Locate the cell with the specified text and output its [x, y] center coordinate. 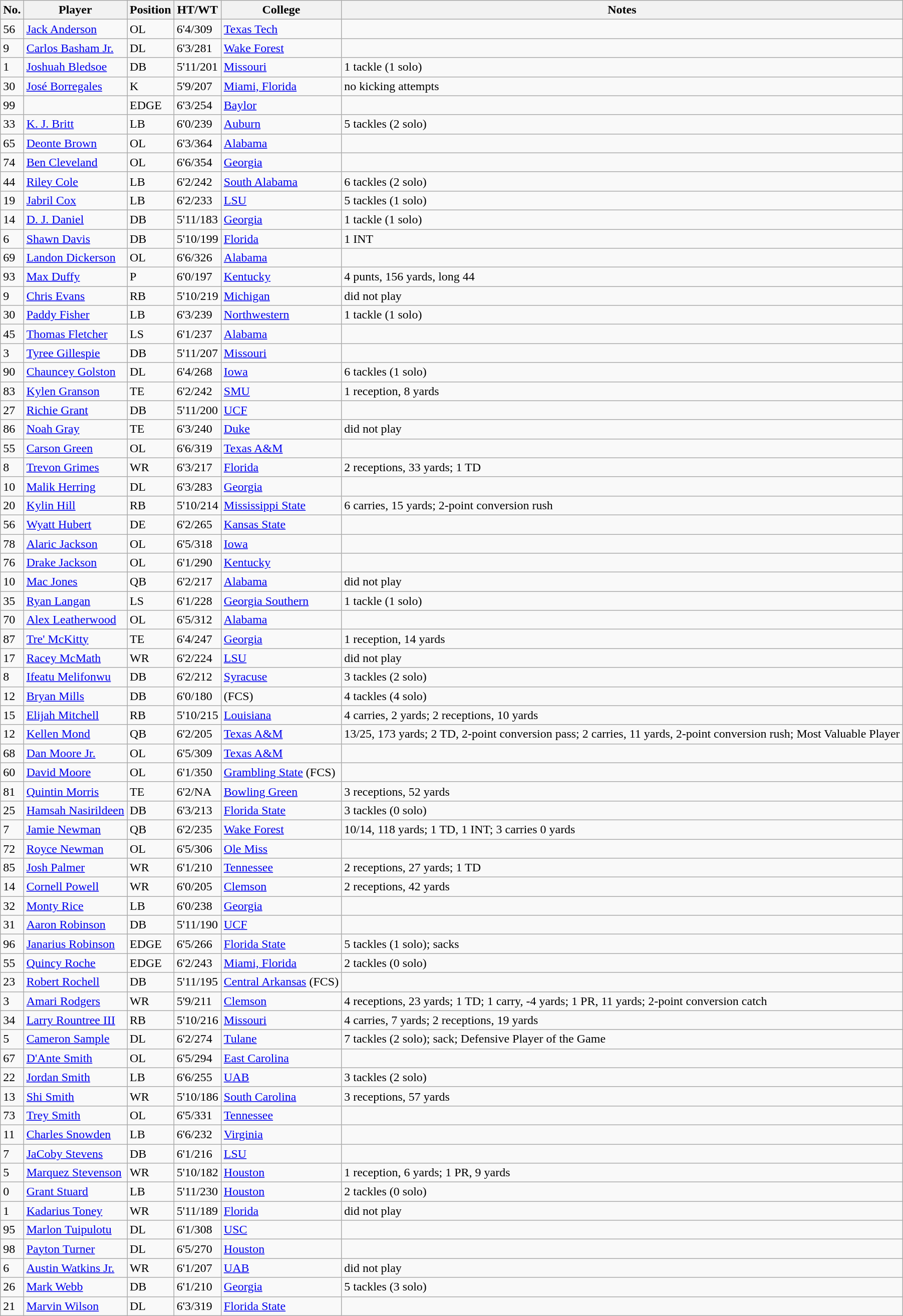
44 [12, 181]
6'3/364 [197, 143]
6'3/283 [197, 486]
87 [12, 639]
45 [12, 334]
(FCS) [281, 696]
6'0/197 [197, 277]
Baylor [281, 105]
10/14, 118 yards; 1 TD, 1 INT; 3 carries 0 yards [622, 829]
5'11/230 [197, 1192]
Josh Palmer [75, 868]
85 [12, 868]
2 receptions, 42 yards [622, 887]
32 [12, 906]
Amari Rodgers [75, 1001]
74 [12, 162]
Malik Herring [75, 486]
D'Ante Smith [75, 1058]
Paddy Fisher [75, 315]
65 [12, 143]
Jordan Smith [75, 1077]
4 receptions, 23 yards; 1 TD; 1 carry, -4 yards; 1 PR, 11 yards; 2-point conversion catch [622, 1001]
Central Arkansas (FCS) [281, 982]
Richie Grant [75, 410]
6'4/309 [197, 29]
78 [12, 543]
Cameron Sample [75, 1039]
Hamsah Nasirildeen [75, 810]
19 [12, 200]
Jack Anderson [75, 29]
1 INT [622, 239]
Grant Stuard [75, 1192]
5'10/199 [197, 239]
6'0/239 [197, 124]
6'4/268 [197, 372]
90 [12, 372]
83 [12, 391]
86 [12, 429]
Landon Dickerson [75, 258]
Wyatt Hubert [75, 524]
6'2/274 [197, 1039]
6'1/350 [197, 772]
Cornell Powell [75, 887]
Player [75, 10]
6'4/247 [197, 639]
Ole Miss [281, 849]
5'11/183 [197, 219]
Alaric Jackson [75, 543]
69 [12, 258]
6'3/281 [197, 48]
Elijah Mitchell [75, 715]
6'2/243 [197, 963]
Racey McMath [75, 658]
5'10/182 [197, 1173]
Aaron Robinson [75, 925]
No. [12, 10]
Ben Cleveland [75, 162]
6'1/207 [197, 1268]
73 [12, 1115]
70 [12, 620]
Trey Smith [75, 1115]
6 carries, 15 yards; 2-point conversion rush [622, 505]
6'3/240 [197, 429]
6'1/216 [197, 1153]
6'6/255 [197, 1077]
Chauncey Golston [75, 372]
Joshuah Bledsoe [75, 67]
Texas Tech [281, 29]
Position [151, 10]
Tulane [281, 1039]
Janarius Robinson [75, 944]
Ryan Langan [75, 601]
25 [12, 810]
4 carries, 7 yards; 2 receptions, 19 yards [622, 1020]
6'2/212 [197, 677]
6'5/294 [197, 1058]
Alex Leatherwood [75, 620]
81 [12, 791]
Kellen Mond [75, 734]
Kylen Granson [75, 391]
6'1/237 [197, 334]
5 tackles (1 solo) [622, 200]
1 reception, 6 yards; 1 PR, 9 yards [622, 1173]
5'11/190 [197, 925]
P [151, 277]
Trevon Grimes [75, 467]
5'10/219 [197, 296]
5'10/215 [197, 715]
Max Duffy [75, 277]
6'5/312 [197, 620]
5'11/200 [197, 410]
1 reception, 8 yards [622, 391]
Austin Watkins Jr. [75, 1268]
6'6/326 [197, 258]
11 [12, 1134]
DE [151, 524]
6'2/233 [197, 200]
K [151, 86]
D. J. Daniel [75, 219]
6'3/217 [197, 467]
33 [12, 124]
60 [12, 772]
Marlon Tuipulotu [75, 1230]
34 [12, 1020]
35 [12, 601]
15 [12, 715]
Jabril Cox [75, 200]
5'11/195 [197, 982]
23 [12, 982]
1 reception, 14 yards [622, 639]
Auburn [281, 124]
6'0/180 [197, 696]
5'10/216 [197, 1020]
68 [12, 753]
South Alabama [281, 181]
no kicking attempts [622, 86]
Tyree Gillespie [75, 353]
South Carolina [281, 1096]
Michigan [281, 296]
6'1/308 [197, 1230]
Chris Evans [75, 296]
5'11/189 [197, 1211]
5'10/214 [197, 505]
Kylin Hill [75, 505]
4 punts, 156 yards, long 44 [622, 277]
20 [12, 505]
Shi Smith [75, 1096]
Charles Snowden [75, 1134]
Quincy Roche [75, 963]
2 receptions, 27 yards; 1 TD [622, 868]
3 tackles (0 solo) [622, 810]
5'9/207 [197, 86]
6'2/235 [197, 829]
HT/WT [197, 10]
67 [12, 1058]
6'5/266 [197, 944]
5'10/186 [197, 1096]
5 tackles (1 solo); sacks [622, 944]
Grambling State (FCS) [281, 772]
Dan Moore Jr. [75, 753]
2 receptions, 33 yards; 1 TD [622, 467]
Carlos Basham Jr. [75, 48]
13 [12, 1096]
Marquez Stevenson [75, 1173]
95 [12, 1230]
Bryan Mills [75, 696]
5 tackles (3 solo) [622, 1287]
26 [12, 1287]
6'3/254 [197, 105]
6'5/331 [197, 1115]
6'3/239 [197, 315]
6'5/309 [197, 753]
6'6/319 [197, 448]
6'1/290 [197, 563]
4 carries, 2 yards; 2 receptions, 10 yards [622, 715]
6'2/224 [197, 658]
3 receptions, 52 yards [622, 791]
USC [281, 1230]
6 tackles (2 solo) [622, 181]
6'2/205 [197, 734]
98 [12, 1249]
Syracuse [281, 677]
Tre' McKitty [75, 639]
6'3/319 [197, 1306]
Georgia Southern [281, 601]
6'5/306 [197, 849]
Robert Rochell [75, 982]
Noah Gray [75, 429]
5'11/201 [197, 67]
Shawn Davis [75, 239]
27 [12, 410]
0 [12, 1192]
13/25, 173 yards; 2 TD, 2-point conversion pass; 2 carries, 11 yards, 2-point conversion rush; Most Valuable Player [622, 734]
Quintin Morris [75, 791]
Northwestern [281, 315]
17 [12, 658]
5'9/211 [197, 1001]
Payton Turner [75, 1249]
4 tackles (4 solo) [622, 696]
6'6/232 [197, 1134]
6'2/265 [197, 524]
6'2/217 [197, 582]
Virginia [281, 1134]
Marvin Wilson [75, 1306]
22 [12, 1077]
6'6/354 [197, 162]
K. J. Britt [75, 124]
Jamie Newman [75, 829]
Royce Newman [75, 849]
College [281, 10]
Bowling Green [281, 791]
99 [12, 105]
SMU [281, 391]
6'0/205 [197, 887]
6'2/NA [197, 791]
5'11/207 [197, 353]
Monty Rice [75, 906]
East Carolina [281, 1058]
Carson Green [75, 448]
Deonte Brown [75, 143]
21 [12, 1306]
Duke [281, 429]
6 tackles (1 solo) [622, 372]
Notes [622, 10]
76 [12, 563]
Mark Webb [75, 1287]
6'3/213 [197, 810]
Mississippi State [281, 505]
Mac Jones [75, 582]
7 tackles (2 solo); sack; Defensive Player of the Game [622, 1039]
96 [12, 944]
93 [12, 277]
Louisiana [281, 715]
6'0/238 [197, 906]
3 receptions, 57 yards [622, 1096]
David Moore [75, 772]
31 [12, 925]
Kadarius Toney [75, 1211]
5 tackles (2 solo) [622, 124]
6'5/270 [197, 1249]
72 [12, 849]
6'5/318 [197, 543]
Thomas Fletcher [75, 334]
6'1/228 [197, 601]
Larry Rountree III [75, 1020]
Drake Jackson [75, 563]
Ifeatu Melifonwu [75, 677]
Kansas State [281, 524]
José Borregales [75, 86]
JaCoby Stevens [75, 1153]
Riley Cole [75, 181]
